Search for the cell housing the specified text and yield its (x, y) center coordinate. 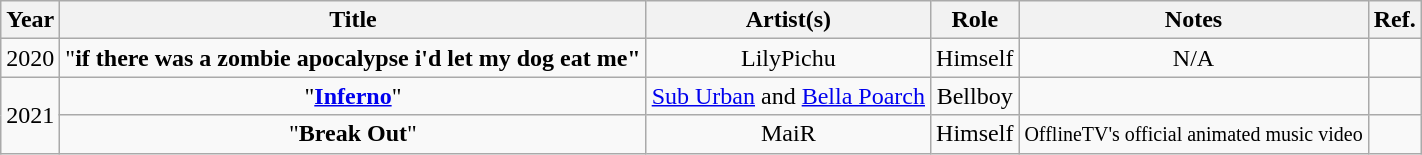
Title (353, 20)
"if there was a zombie apocalypse i'd let my dog eat me" (353, 58)
2020 (30, 58)
Notes (1194, 20)
LilyPichu (788, 58)
MaiR (788, 134)
Year (30, 20)
2021 (30, 115)
Artist(s) (788, 20)
Bellboy (975, 96)
"Inferno" (353, 96)
OfflineTV's official animated music video (1194, 134)
Ref. (1394, 20)
Sub Urban and Bella Poarch (788, 96)
"Break Out" (353, 134)
Role (975, 20)
N/A (1194, 58)
